Identify which cell holds the provided text, then report its [x, y] central coordinate. 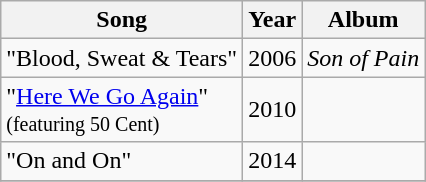
Year [272, 20]
Song [122, 20]
"On and On" [122, 161]
2006 [272, 58]
"Blood, Sweat & Tears" [122, 58]
"Here We Go Again"(featuring 50 Cent) [122, 110]
2010 [272, 110]
Son of Pain [364, 58]
Album [364, 20]
2014 [272, 161]
